Identify which cell holds the provided text, then report its [X, Y] central coordinate. 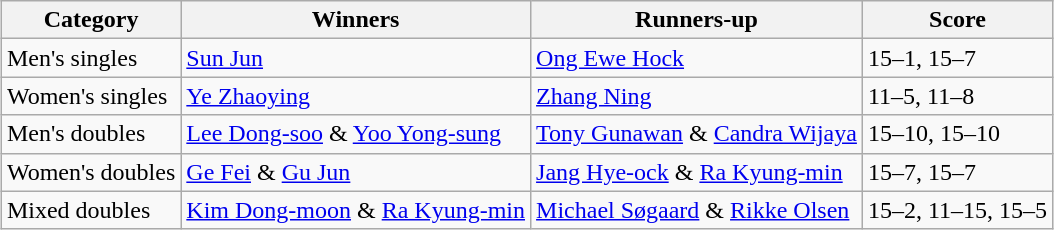
Kim Dong-moon & Ra Kyung-min [356, 210]
Winners [356, 20]
Ong Ewe Hock [697, 58]
Mixed doubles [90, 210]
Women's singles [90, 96]
Lee Dong-soo & Yoo Yong-sung [356, 134]
Ye Zhaoying [356, 96]
Women's doubles [90, 172]
Men's doubles [90, 134]
Men's singles [90, 58]
Jang Hye-ock & Ra Kyung-min [697, 172]
Tony Gunawan & Candra Wijaya [697, 134]
11–5, 11–8 [957, 96]
Sun Jun [356, 58]
15–2, 11–15, 15–5 [957, 210]
Zhang Ning [697, 96]
Michael Søgaard & Rikke Olsen [697, 210]
15–7, 15–7 [957, 172]
Score [957, 20]
15–10, 15–10 [957, 134]
Runners-up [697, 20]
Ge Fei & Gu Jun [356, 172]
15–1, 15–7 [957, 58]
Category [90, 20]
